Search for the cell housing the specified text and yield its [x, y] center coordinate. 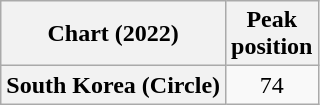
Peakposition [272, 34]
Chart (2022) [114, 34]
South Korea (Circle) [114, 85]
74 [272, 85]
